Locate the cell with the specified text and output its (X, Y) center coordinate. 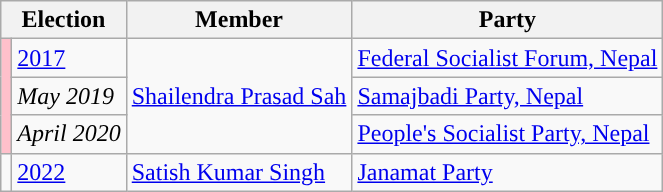
Member (239, 20)
Shailendra Prasad Sah (239, 96)
Satish Kumar Singh (239, 172)
Federal Socialist Forum, Nepal (508, 58)
People's Socialist Party, Nepal (508, 134)
2022 (69, 172)
May 2019 (69, 96)
2017 (69, 58)
April 2020 (69, 134)
Samajbadi Party, Nepal (508, 96)
Janamat Party (508, 172)
Party (508, 20)
Election (64, 20)
